Search for the cell housing the specified text and yield its [X, Y] center coordinate. 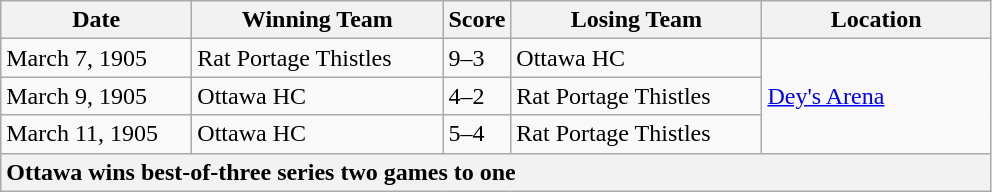
9–3 [477, 58]
March 11, 1905 [96, 134]
Losing Team [636, 20]
Score [477, 20]
Location [876, 20]
Date [96, 20]
March 9, 1905 [96, 96]
4–2 [477, 96]
March 7, 1905 [96, 58]
Ottawa wins best-of-three series two games to one [496, 172]
Winning Team [318, 20]
5–4 [477, 134]
Dey's Arena [876, 96]
